Return [x, y] of the center of cell containing provided text 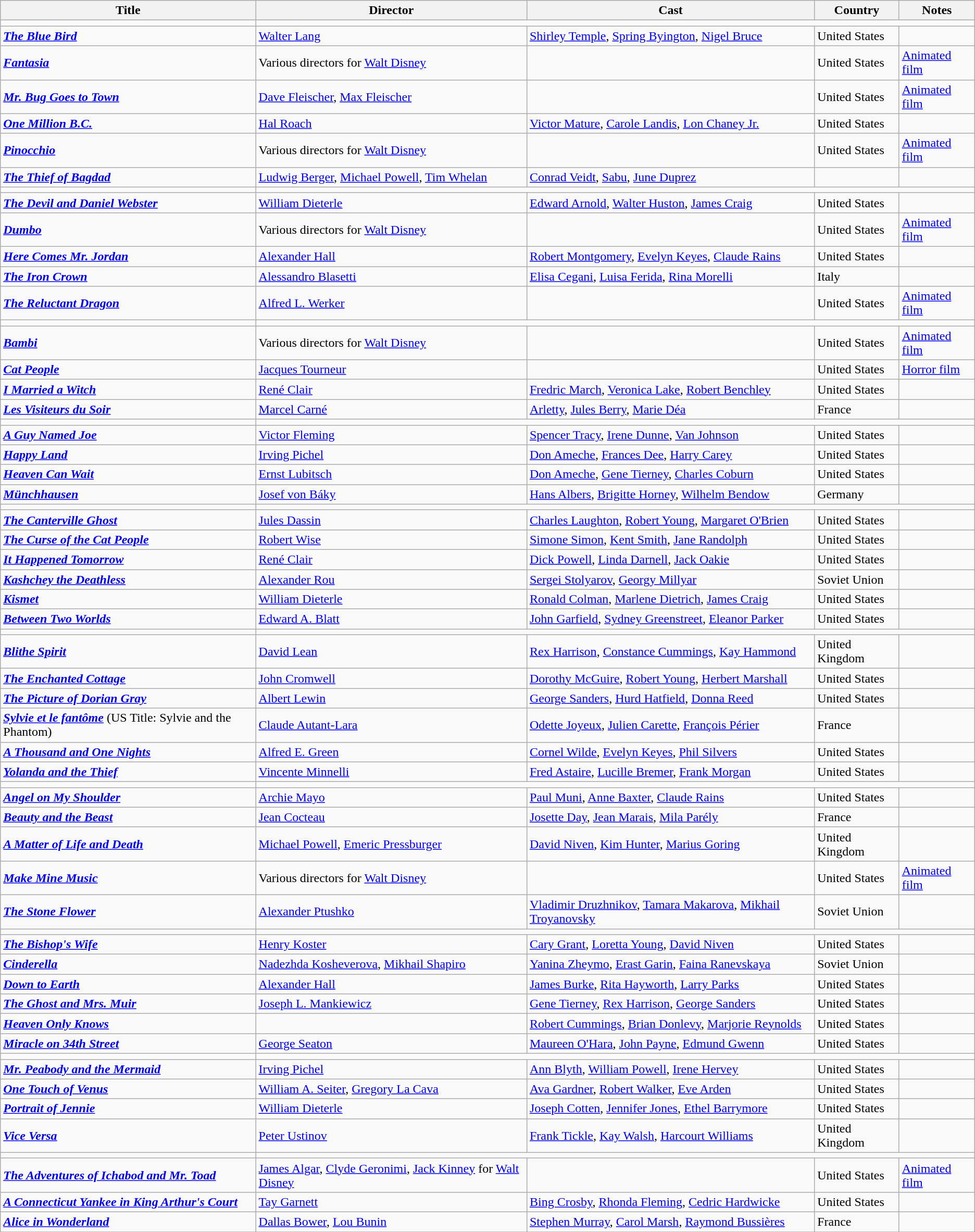
Vincente Minnelli [391, 772]
Frank Tickle, Kay Walsh, Harcourt Williams [670, 1135]
The Reluctant Dragon [128, 303]
Ava Gardner, Robert Walker, Eve Arden [670, 1089]
Bing Crosby, Rhonda Fleming, Cedric Hardwicke [670, 1202]
The Stone Flower [128, 911]
Cinderella [128, 964]
Vice Versa [128, 1135]
Hal Roach [391, 123]
The Picture of Dorian Gray [128, 698]
Edward Arnold, Walter Huston, James Craig [670, 203]
Yanina Zheymo, Erast Garin, Faina Ranevskaya [670, 964]
Josef von Báky [391, 494]
David Lean [391, 652]
Stephen Murray, Carol Marsh, Raymond Bussières [670, 1222]
Cornel Wilde, Evelyn Keyes, Phil Silvers [670, 752]
Les Visiteurs du Soir [128, 409]
Ernst Lubitsch [391, 474]
Dorothy McGuire, Robert Young, Herbert Marshall [670, 678]
One Touch of Venus [128, 1089]
Henry Koster [391, 945]
Albert Lewin [391, 698]
Between Two Worlds [128, 619]
Italy [857, 276]
Alfred L. Werker [391, 303]
Horror film [936, 370]
The Enchanted Cottage [128, 678]
Beauty and the Beast [128, 817]
Jules Dassin [391, 520]
The Iron Crown [128, 276]
Cat People [128, 370]
Ludwig Berger, Michael Powell, Tim Whelan [391, 177]
A Matter of Life and Death [128, 844]
It Happened Tomorrow [128, 559]
Dave Fleischer, Max Fleischer [391, 97]
Portrait of Jennie [128, 1109]
The Canterville Ghost [128, 520]
Maureen O'Hara, John Payne, Edmund Gwenn [670, 1044]
Conrad Veidt, Sabu, June Duprez [670, 177]
Dumbo [128, 229]
Alexander Rou [391, 580]
Angel on My Shoulder [128, 797]
Ronald Colman, Marlene Dietrich, James Craig [670, 599]
Robert Cummings, Brian Donlevy, Marjorie Reynolds [670, 1024]
Heaven Only Knows [128, 1024]
Odette Joyeux, Julien Carette, François Périer [670, 725]
Arletty, Jules Berry, Marie Déa [670, 409]
Heaven Can Wait [128, 474]
Kashchey the Deathless [128, 580]
Münchhausen [128, 494]
Robert Montgomery, Evelyn Keyes, Claude Rains [670, 256]
Country [857, 10]
The Blue Bird [128, 36]
Josette Day, Jean Marais, Mila Parély [670, 817]
Nadezhda Kosheverova, Mikhail Shapiro [391, 964]
Michael Powell, Emeric Pressburger [391, 844]
John Garfield, Sydney Greenstreet, Eleanor Parker [670, 619]
Robert Wise [391, 539]
Bambi [128, 343]
Title [128, 10]
Happy Land [128, 455]
A Connecticut Yankee in King Arthur's Court [128, 1202]
James Algar, Clyde Geronimi, Jack Kinney for Walt Disney [391, 1175]
Cary Grant, Loretta Young, David Niven [670, 945]
Don Ameche, Frances Dee, Harry Carey [670, 455]
Tay Garnett [391, 1202]
Joseph L. Mankiewicz [391, 1004]
Gene Tierney, Rex Harrison, George Sanders [670, 1004]
John Cromwell [391, 678]
Simone Simon, Kent Smith, Jane Randolph [670, 539]
Sylvie et le fantôme (US Title: Sylvie and the Phantom) [128, 725]
Rex Harrison, Constance Cummings, Kay Hammond [670, 652]
Fantasia [128, 62]
The Ghost and Mrs. Muir [128, 1004]
Ann Blyth, William Powell, Irene Hervey [670, 1069]
William A. Seiter, Gregory La Cava [391, 1089]
Director [391, 10]
Blithe Spirit [128, 652]
Jacques Tourneur [391, 370]
Mr. Bug Goes to Town [128, 97]
David Niven, Kim Hunter, Marius Goring [670, 844]
Shirley Temple, Spring Byington, Nigel Bruce [670, 36]
Charles Laughton, Robert Young, Margaret O'Brien [670, 520]
Kismet [128, 599]
Make Mine Music [128, 878]
One Million B.C. [128, 123]
George Seaton [391, 1044]
George Sanders, Hurd Hatfield, Donna Reed [670, 698]
Joseph Cotten, Jennifer Jones, Ethel Barrymore [670, 1109]
Peter Ustinov [391, 1135]
I Married a Witch [128, 389]
The Curse of the Cat People [128, 539]
Spencer Tracy, Irene Dunne, Van Johnson [670, 435]
Fredric March, Veronica Lake, Robert Benchley [670, 389]
Paul Muni, Anne Baxter, Claude Rains [670, 797]
Alfred E. Green [391, 752]
The Thief of Bagdad [128, 177]
Victor Mature, Carole Landis, Lon Chaney Jr. [670, 123]
Claude Autant-Lara [391, 725]
Alexander Ptushko [391, 911]
The Adventures of Ichabod and Mr. Toad [128, 1175]
Yolanda and the Thief [128, 772]
Don Ameche, Gene Tierney, Charles Coburn [670, 474]
Jean Cocteau [391, 817]
Victor Fleming [391, 435]
The Devil and Daniel Webster [128, 203]
Vladimir Druzhnikov, Tamara Makarova, Mikhail Troyanovsky [670, 911]
Alice in Wonderland [128, 1222]
Fred Astaire, Lucille Bremer, Frank Morgan [670, 772]
Down to Earth [128, 984]
Miracle on 34th Street [128, 1044]
Elisa Cegani, Luisa Ferida, Rina Morelli [670, 276]
Cast [670, 10]
James Burke, Rita Hayworth, Larry Parks [670, 984]
Walter Lang [391, 36]
Sergei Stolyarov, Georgy Millyar [670, 580]
Marcel Carné [391, 409]
The Bishop's Wife [128, 945]
Archie Mayo [391, 797]
Alessandro Blasetti [391, 276]
A Guy Named Joe [128, 435]
Here Comes Mr. Jordan [128, 256]
Dick Powell, Linda Darnell, Jack Oakie [670, 559]
Edward A. Blatt [391, 619]
Mr. Peabody and the Mermaid [128, 1069]
Hans Albers, Brigitte Horney, Wilhelm Bendow [670, 494]
Notes [936, 10]
A Thousand and One Nights [128, 752]
Pinocchio [128, 150]
Germany [857, 494]
Dallas Bower, Lou Bunin [391, 1222]
